Extract the [x, y] coordinate from the center of the cell holding the provided text.  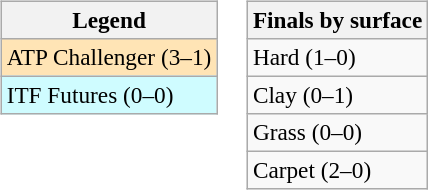
Legend [108, 20]
Clay (0–1) [337, 95]
Grass (0–0) [337, 133]
ITF Futures (0–0) [108, 95]
Carpet (2–0) [337, 171]
Hard (1–0) [337, 57]
Finals by surface [337, 20]
ATP Challenger (3–1) [108, 57]
